Search for the cell housing the specified text and yield its [x, y] center coordinate. 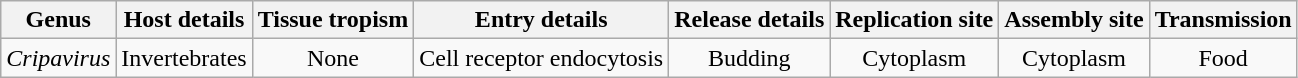
Tissue tropism [333, 20]
Entry details [542, 20]
Genus [58, 20]
Cell receptor endocytosis [542, 58]
None [333, 58]
Release details [750, 20]
Transmission [1223, 20]
Assembly site [1074, 20]
Budding [750, 58]
Food [1223, 58]
Invertebrates [184, 58]
Host details [184, 20]
Replication site [914, 20]
Cripavirus [58, 58]
